Search for the cell housing the specified text and yield its (x, y) center coordinate. 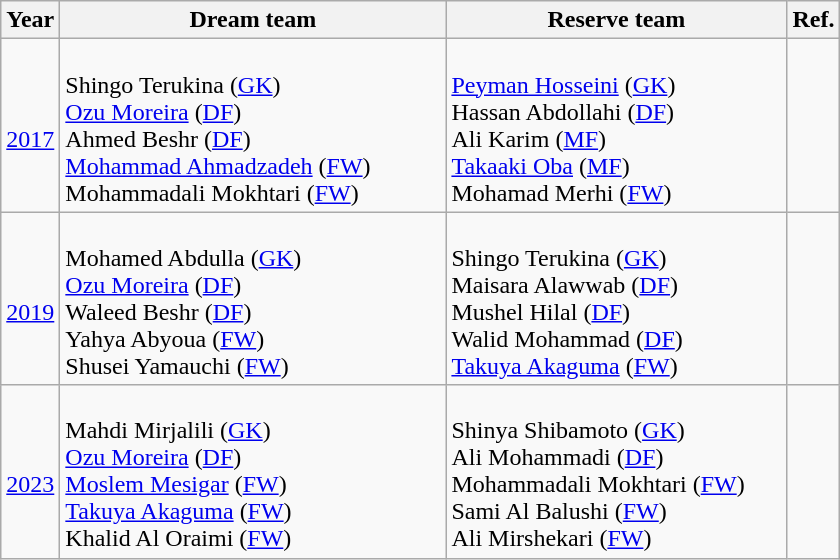
2019 (30, 298)
Mahdi Mirjalili (GK) Ozu Moreira (DF) Moslem Mesigar (FW) Takuya Akaguma (FW) Khalid Al Oraimi (FW) (253, 472)
Shinya Shibamoto (GK) Ali Mohammadi (DF) Mohammadali Mokhtari (FW) Sami Al Balushi (FW) Ali Mirshekari (FW) (616, 472)
Ref. (814, 20)
Peyman Hosseini (GK) Hassan Abdollahi (DF) Ali Karim (MF) Takaaki Oba (MF) Mohamad Merhi (FW) (616, 126)
Reserve team (616, 20)
Dream team (253, 20)
Mohamed Abdulla (GK) Ozu Moreira (DF) Waleed Beshr (DF) Yahya Abyoua (FW) Shusei Yamauchi (FW) (253, 298)
2023 (30, 472)
Shingo Terukina (GK) Maisara Alawwab (DF) Mushel Hilal (DF) Walid Mohammad (DF) Takuya Akaguma (FW) (616, 298)
Shingo Terukina (GK) Ozu Moreira (DF) Ahmed Beshr (DF) Mohammad Ahmadzadeh (FW) Mohammadali Mokhtari (FW) (253, 126)
2017 (30, 126)
Year (30, 20)
